Scan for the cell matching the given text and deliver its (X, Y) coordinate at center. 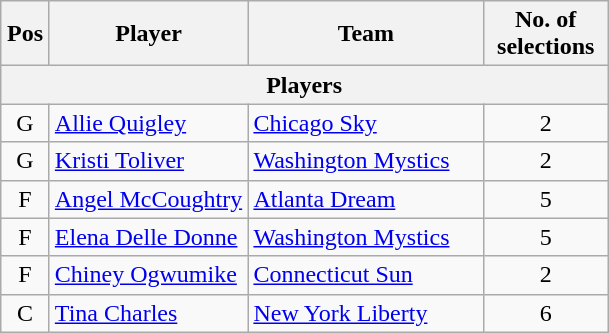
C (26, 313)
Connecticut Sun (366, 275)
Players (304, 85)
New York Liberty (366, 313)
Elena Delle Donne (148, 237)
Team (366, 34)
No. of selections (546, 34)
Player (148, 34)
6 (546, 313)
Allie Quigley (148, 123)
Pos (26, 34)
Kristi Toliver (148, 161)
Chiney Ogwumike (148, 275)
Tina Charles (148, 313)
Angel McCoughtry (148, 199)
Atlanta Dream (366, 199)
Chicago Sky (366, 123)
